Identify which cell holds the provided text, then report its (x, y) central coordinate. 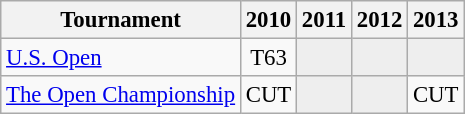
2012 (379, 20)
Tournament (121, 20)
2011 (324, 20)
T63 (268, 58)
2013 (436, 20)
2010 (268, 20)
U.S. Open (121, 58)
The Open Championship (121, 95)
